Capture the cell that displays the provided text and extract its (x, y) central coordinate. 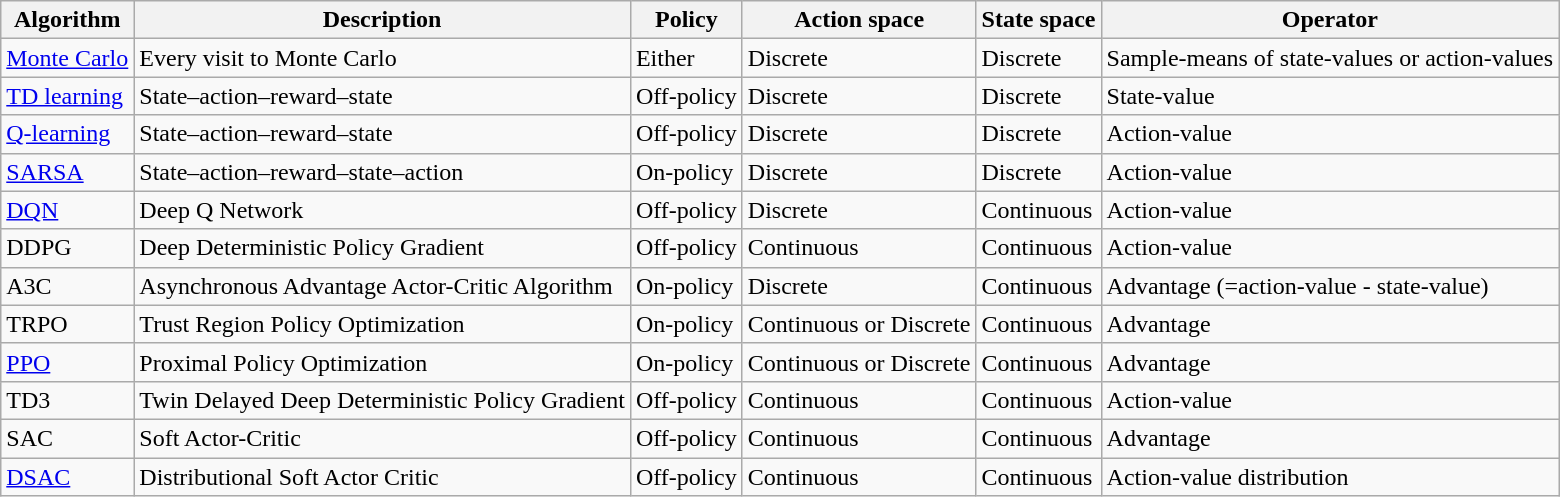
Deep Deterministic Policy Gradient (382, 248)
SARSA (68, 172)
Q-learning (68, 134)
TD learning (68, 96)
DSAC (68, 477)
PPO (68, 362)
State-value (1330, 96)
State–action–reward–state–action (382, 172)
Policy (686, 20)
Advantage (=action-value - state-value) (1330, 286)
SAC (68, 438)
A3C (68, 286)
State space (1038, 20)
TD3 (68, 400)
Trust Region Policy Optimization (382, 324)
Description (382, 20)
Distributional Soft Actor Critic (382, 477)
Operator (1330, 20)
Sample-means of state-values or action-values (1330, 58)
Action space (859, 20)
Action-value distribution (1330, 477)
Algorithm (68, 20)
Monte Carlo (68, 58)
Asynchronous Advantage Actor-Critic Algorithm (382, 286)
DDPG (68, 248)
Either (686, 58)
DQN (68, 210)
Deep Q Network (382, 210)
TRPO (68, 324)
Proximal Policy Optimization (382, 362)
Soft Actor-Critic (382, 438)
Every visit to Monte Carlo (382, 58)
Twin Delayed Deep Deterministic Policy Gradient (382, 400)
